Scan for the cell matching the given text and deliver its (X, Y) coordinate at center. 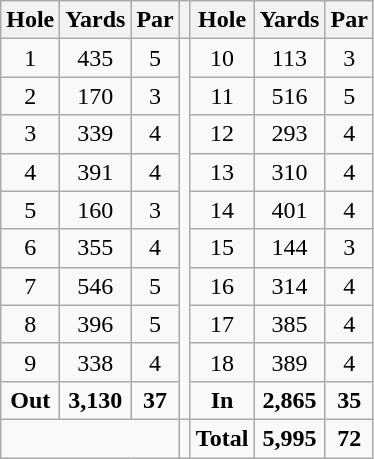
6 (30, 248)
310 (290, 172)
293 (290, 134)
113 (290, 58)
37 (155, 400)
435 (96, 58)
35 (349, 400)
385 (290, 324)
389 (290, 362)
314 (290, 286)
12 (222, 134)
10 (222, 58)
1 (30, 58)
15 (222, 248)
13 (222, 172)
546 (96, 286)
17 (222, 324)
3,130 (96, 400)
339 (96, 134)
391 (96, 172)
16 (222, 286)
160 (96, 210)
144 (290, 248)
5,995 (290, 438)
355 (96, 248)
170 (96, 96)
18 (222, 362)
14 (222, 210)
9 (30, 362)
Out (30, 400)
8 (30, 324)
338 (96, 362)
Total (222, 438)
11 (222, 96)
401 (290, 210)
7 (30, 286)
72 (349, 438)
2 (30, 96)
In (222, 400)
396 (96, 324)
516 (290, 96)
2,865 (290, 400)
